Search for the cell housing the specified text and yield its [x, y] center coordinate. 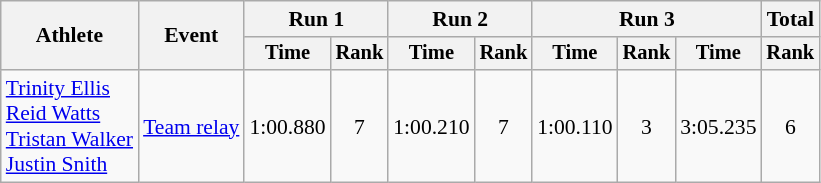
1:00.210 [431, 126]
Run 2 [460, 19]
Run 1 [316, 19]
6 [791, 126]
3 [647, 126]
Trinity EllisReid WattsTristan WalkerJustin Snith [70, 126]
Total [791, 19]
1:00.880 [287, 126]
Run 3 [646, 19]
3:05.235 [718, 126]
1:00.110 [574, 126]
Team relay [191, 126]
Athlete [70, 36]
Event [191, 36]
